Output the [X, Y] coordinate of the center of the cell containing the given text.  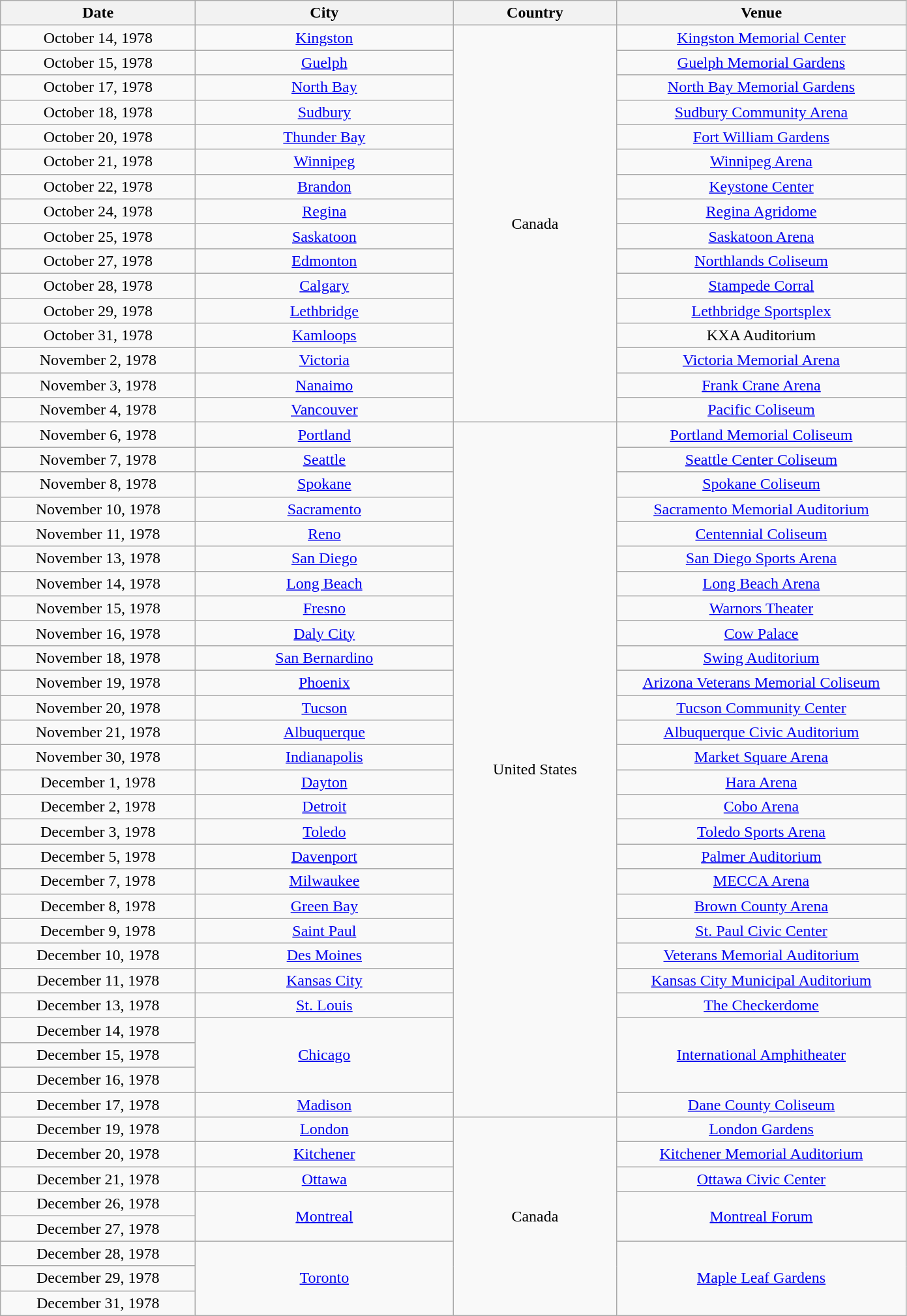
Swing Auditorium [762, 658]
October 29, 1978 [98, 311]
November 3, 1978 [98, 385]
October 24, 1978 [98, 211]
Date [98, 13]
Stampede Corral [762, 285]
Lethbridge Sportsplex [762, 311]
December 9, 1978 [98, 931]
November 14, 1978 [98, 583]
Veterans Memorial Auditorium [762, 956]
November 15, 1978 [98, 608]
October 18, 1978 [98, 112]
Montreal [325, 1216]
November 16, 1978 [98, 633]
December 15, 1978 [98, 1055]
Des Moines [325, 956]
Davenport [325, 856]
December 17, 1978 [98, 1105]
December 21, 1978 [98, 1179]
Guelph [325, 63]
December 27, 1978 [98, 1229]
Portland [325, 435]
Spokane [325, 484]
Sacramento [325, 509]
Saskatoon [325, 236]
November 13, 1978 [98, 559]
Seattle Center Coliseum [762, 460]
Tucson Community Center [762, 707]
October 22, 1978 [98, 186]
Arizona Veterans Memorial Coliseum [762, 682]
Edmonton [325, 261]
Kamloops [325, 336]
Dane County Coliseum [762, 1105]
Brandon [325, 186]
Sacramento Memorial Auditorium [762, 509]
London [325, 1130]
Dayton [325, 782]
Long Beach [325, 583]
Phoenix [325, 682]
Victoria Memorial Arena [762, 360]
October 14, 1978 [98, 38]
Frank Crane Arena [762, 385]
December 16, 1978 [98, 1079]
November 4, 1978 [98, 410]
Fort William Gardens [762, 137]
Kitchener [325, 1154]
Brown County Arena [762, 906]
Fresno [325, 608]
October 20, 1978 [98, 137]
Saint Paul [325, 931]
Country [535, 13]
Cobo Arena [762, 807]
November 10, 1978 [98, 509]
Vancouver [325, 410]
Victoria [325, 360]
October 27, 1978 [98, 261]
San Diego [325, 559]
October 21, 1978 [98, 162]
November 20, 1978 [98, 707]
London Gardens [762, 1130]
San Diego Sports Arena [762, 559]
December 19, 1978 [98, 1130]
Calgary [325, 285]
October 28, 1978 [98, 285]
Montreal Forum [762, 1216]
December 3, 1978 [98, 832]
Regina [325, 211]
Warnors Theater [762, 608]
The Checkerdome [762, 1005]
Venue [762, 13]
November 19, 1978 [98, 682]
North Bay Memorial Gardens [762, 87]
December 7, 1978 [98, 881]
Guelph Memorial Gardens [762, 63]
Chicago [325, 1055]
December 28, 1978 [98, 1253]
October 25, 1978 [98, 236]
November 8, 1978 [98, 484]
Sudbury [325, 112]
Toronto [325, 1278]
Madison [325, 1105]
San Bernardino [325, 658]
Maple Leaf Gardens [762, 1278]
Seattle [325, 460]
Kansas City Municipal Auditorium [762, 980]
St. Louis [325, 1005]
Kingston [325, 38]
December 14, 1978 [98, 1030]
December 5, 1978 [98, 856]
Green Bay [325, 906]
Market Square Arena [762, 757]
Kingston Memorial Center [762, 38]
Palmer Auditorium [762, 856]
Winnipeg Arena [762, 162]
Daly City [325, 633]
Cow Palace [762, 633]
Winnipeg [325, 162]
Portland Memorial Coliseum [762, 435]
December 26, 1978 [98, 1204]
Milwaukee [325, 881]
KXA Auditorium [762, 336]
November 6, 1978 [98, 435]
Ottawa Civic Center [762, 1179]
United States [535, 770]
Saskatoon Arena [762, 236]
October 15, 1978 [98, 63]
Northlands Coliseum [762, 261]
Long Beach Arena [762, 583]
St. Paul Civic Center [762, 931]
Indianapolis [325, 757]
Hara Arena [762, 782]
Keystone Center [762, 186]
November 2, 1978 [98, 360]
November 30, 1978 [98, 757]
Ottawa [325, 1179]
Lethbridge [325, 311]
November 18, 1978 [98, 658]
December 10, 1978 [98, 956]
Nanaimo [325, 385]
Reno [325, 534]
December 2, 1978 [98, 807]
November 11, 1978 [98, 534]
Kansas City [325, 980]
Toledo Sports Arena [762, 832]
December 20, 1978 [98, 1154]
North Bay [325, 87]
Thunder Bay [325, 137]
December 8, 1978 [98, 906]
October 31, 1978 [98, 336]
December 11, 1978 [98, 980]
International Amphitheater [762, 1055]
Centennial Coliseum [762, 534]
Detroit [325, 807]
December 31, 1978 [98, 1303]
MECCA Arena [762, 881]
Spokane Coliseum [762, 484]
Albuquerque Civic Auditorium [762, 733]
Sudbury Community Arena [762, 112]
Pacific Coliseum [762, 410]
City [325, 13]
November 7, 1978 [98, 460]
Tucson [325, 707]
Albuquerque [325, 733]
December 29, 1978 [98, 1278]
Regina Agridome [762, 211]
October 17, 1978 [98, 87]
December 1, 1978 [98, 782]
November 21, 1978 [98, 733]
Toledo [325, 832]
Kitchener Memorial Auditorium [762, 1154]
December 13, 1978 [98, 1005]
